Return the [X, Y] coordinate for the center point of the cell that contains the specified text.  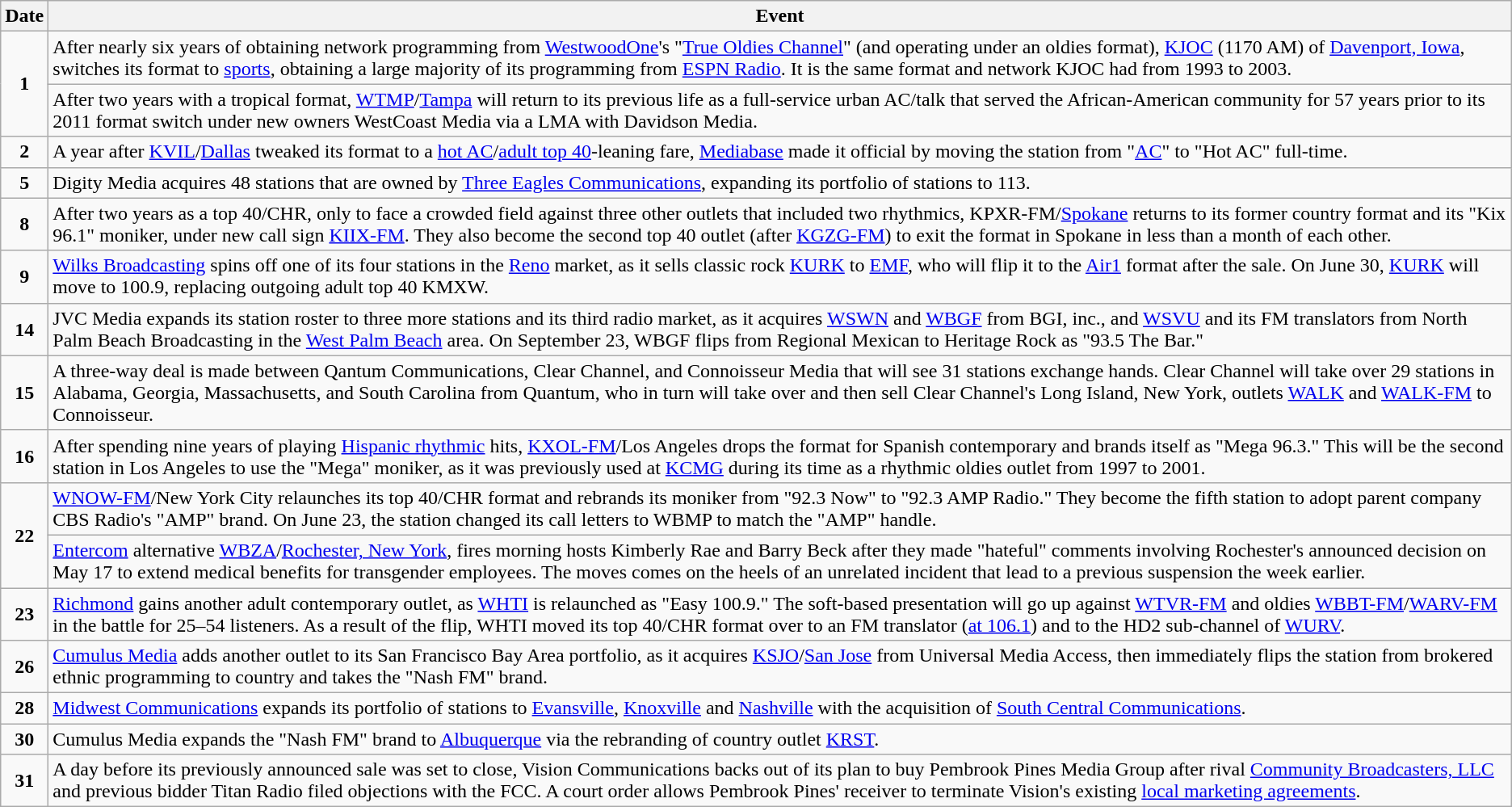
5 [24, 183]
1 [24, 84]
9 [24, 276]
28 [24, 708]
Cumulus Media expands the "Nash FM" brand to Albuquerque via the rebranding of country outlet KRST. [780, 739]
16 [24, 456]
Date [24, 16]
22 [24, 535]
31 [24, 780]
23 [24, 614]
Digity Media acquires 48 stations that are owned by Three Eagles Communications, expanding its portfolio of stations to 113. [780, 183]
Midwest Communications expands its portfolio of stations to Evansville, Knoxville and Nashville with the acquisition of South Central Communications. [780, 708]
2 [24, 152]
8 [24, 225]
14 [24, 330]
26 [24, 667]
30 [24, 739]
15 [24, 393]
Event [780, 16]
